For the text-containing cell, return its midpoint in (x, y) coordinate format. 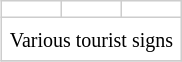
Various tourist signs (91, 39)
